From the cell containing the given text, extract its center point as [X, Y] coordinate. 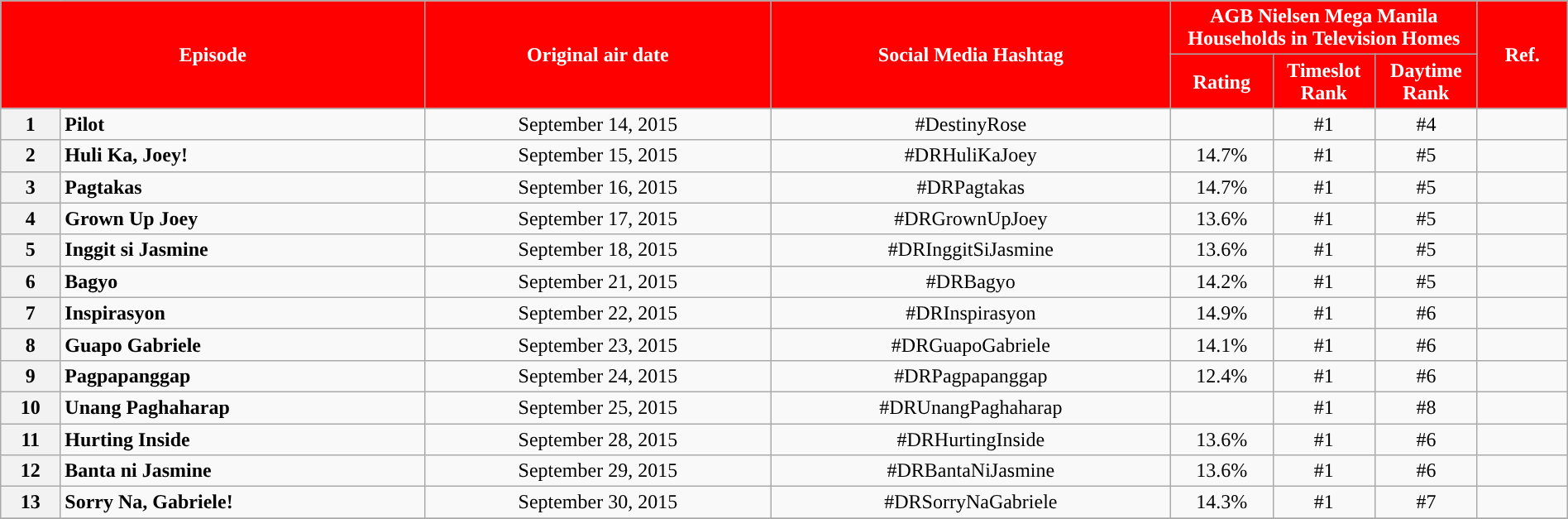
September 22, 2015 [597, 313]
Pilot [243, 124]
Episode [213, 55]
#DRInspirasyon [971, 313]
Bagyo [243, 281]
September 14, 2015 [597, 124]
#DRGuapoGabriele [971, 344]
September 23, 2015 [597, 344]
#DRPagtakas [971, 187]
1 [31, 124]
13 [31, 502]
September 29, 2015 [597, 471]
Rating [1221, 81]
Inspirasyon [243, 313]
#8 [1427, 407]
Pagpapanggap [243, 376]
Ref. [1522, 55]
14.2% [1221, 281]
#DRGrownUpJoey [971, 219]
Banta ni Jasmine [243, 471]
10 [31, 407]
AGB Nielsen Mega Manila Households in Television Homes [1323, 28]
September 30, 2015 [597, 502]
8 [31, 344]
Daytime Rank [1427, 81]
#DRBagyo [971, 281]
3 [31, 187]
#DRSorryNaGabriele [971, 502]
11 [31, 440]
Huli Ka, Joey! [243, 156]
Hurting Inside [243, 440]
#DRInggitSiJasmine [971, 250]
#DRHuliKaJoey [971, 156]
14.9% [1221, 313]
September 28, 2015 [597, 440]
Original air date [597, 55]
Unang Paghaharap [243, 407]
2 [31, 156]
12 [31, 471]
September 21, 2015 [597, 281]
September 25, 2015 [597, 407]
September 18, 2015 [597, 250]
14.1% [1221, 344]
Sorry Na, Gabriele! [243, 502]
4 [31, 219]
#DRHurtingInside [971, 440]
#DRPagpapanggap [971, 376]
September 16, 2015 [597, 187]
#DRUnangPaghaharap [971, 407]
#7 [1427, 502]
#DestinyRose [971, 124]
12.4% [1221, 376]
Grown Up Joey [243, 219]
Pagtakas [243, 187]
Timeslot Rank [1324, 81]
6 [31, 281]
September 15, 2015 [597, 156]
Guapo Gabriele [243, 344]
Social Media Hashtag [971, 55]
#4 [1427, 124]
#DRBantaNiJasmine [971, 471]
9 [31, 376]
5 [31, 250]
7 [31, 313]
Inggit si Jasmine [243, 250]
September 17, 2015 [597, 219]
September 24, 2015 [597, 376]
14.3% [1221, 502]
